Detect which cell encompasses the target text, then output its [x, y] center coordinate. 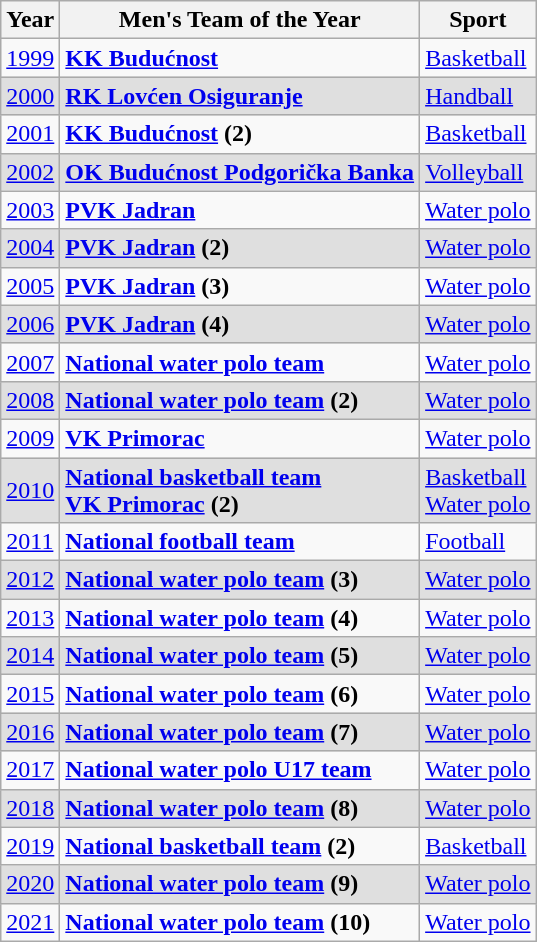
PVK Jadran (3) [240, 286]
National water polo team (9) [240, 884]
Volleyball [478, 172]
National basketball team (2) [240, 846]
2012 [30, 580]
2005 [30, 286]
2010 [30, 490]
National water polo team [240, 362]
2001 [30, 134]
PVK Jadran (4) [240, 324]
National water polo team (3) [240, 580]
2003 [30, 210]
National basketball team VK Primorac (2) [240, 490]
2014 [30, 656]
PVK Jadran [240, 210]
Football [478, 542]
VK Primorac [240, 438]
2006 [30, 324]
2000 [30, 96]
National water polo team (6) [240, 694]
KK Budućnost [240, 58]
2009 [30, 438]
2015 [30, 694]
2008 [30, 400]
Year [30, 20]
KK Budućnost (2) [240, 134]
National water polo team (8) [240, 808]
2013 [30, 618]
2007 [30, 362]
2021 [30, 922]
2004 [30, 248]
OK Budućnost Podgorička Banka [240, 172]
1999 [30, 58]
2002 [30, 172]
Handball [478, 96]
Basketball Water polo [478, 490]
2019 [30, 846]
Sport [478, 20]
RK Lovćen Osiguranje [240, 96]
2016 [30, 732]
2020 [30, 884]
2011 [30, 542]
2018 [30, 808]
National water polo team (4) [240, 618]
National water polo team (10) [240, 922]
National water polo U17 team [240, 770]
2017 [30, 770]
National water polo team (7) [240, 732]
National water polo team (5) [240, 656]
National football team [240, 542]
Men's Team of the Year [240, 20]
National water polo team (2) [240, 400]
PVK Jadran (2) [240, 248]
